Locate the cell with the specified text and output its [X, Y] center coordinate. 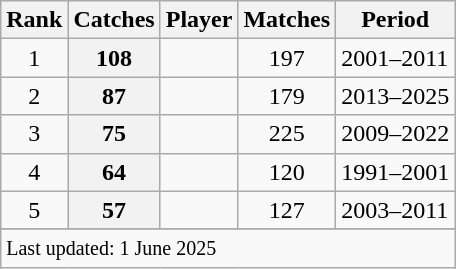
Matches [287, 20]
179 [287, 96]
120 [287, 172]
Catches [114, 20]
2001–2011 [396, 58]
2003–2011 [396, 210]
2 [34, 96]
225 [287, 134]
75 [114, 134]
1 [34, 58]
Last updated: 1 June 2025 [228, 248]
3 [34, 134]
197 [287, 58]
127 [287, 210]
108 [114, 58]
2013–2025 [396, 96]
57 [114, 210]
5 [34, 210]
1991–2001 [396, 172]
87 [114, 96]
4 [34, 172]
Player [199, 20]
Rank [34, 20]
2009–2022 [396, 134]
64 [114, 172]
Period [396, 20]
